Provide the (X, Y) coordinate of the cell's center where the given text is located.  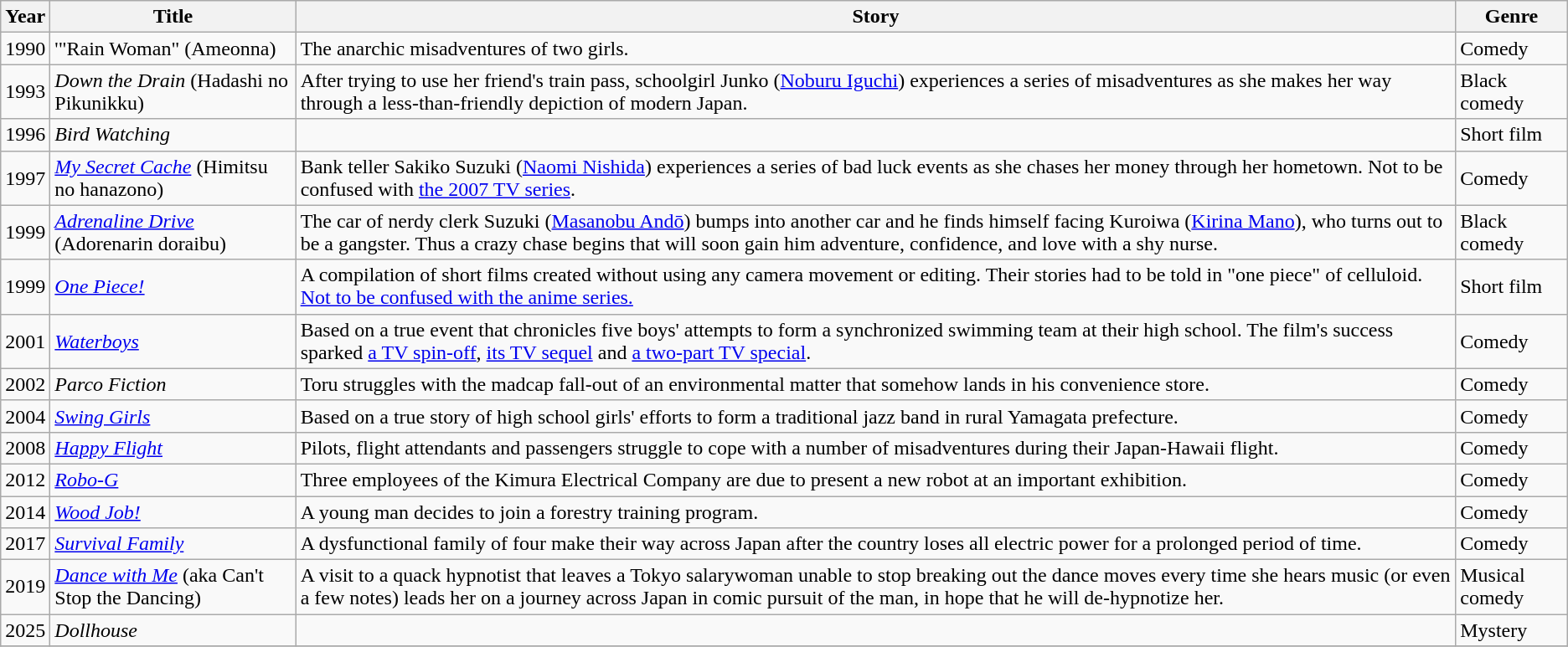
One Piece! (173, 286)
Based on a true story of high school girls' efforts to form a traditional jazz band in rural Yamagata prefecture. (876, 416)
Bird Watching (173, 135)
Dollhouse (173, 630)
Toru struggles with the madcap fall-out of an environmental matter that somehow lands in his convenience store. (876, 384)
Year (25, 17)
Genre (1512, 17)
Down the Drain (Hadashi no Pikunikku) (173, 92)
2014 (25, 511)
Parco Fiction (173, 384)
Title (173, 17)
1997 (25, 177)
2008 (25, 448)
Survival Family (173, 544)
Pilots, flight attendants and passengers struggle to cope with a number of misadventures during their Japan-Hawaii flight. (876, 448)
Waterboys (173, 341)
2012 (25, 480)
Adrenaline Drive (Adorenarin doraibu) (173, 233)
Mystery (1512, 630)
Happy Flight (173, 448)
Three employees of the Kimura Electrical Company are due to present a new robot at an important exhibition. (876, 480)
My Secret Cache (Himitsu no hanazono) (173, 177)
Dance with Me (aka Can't Stop the Dancing) (173, 588)
1993 (25, 92)
2004 (25, 416)
The anarchic misadventures of two girls. (876, 49)
1996 (25, 135)
'"Rain Woman" (Ameonna) (173, 49)
2001 (25, 341)
1990 (25, 49)
Story (876, 17)
2025 (25, 630)
Musical comedy (1512, 588)
Robo-G (173, 480)
2002 (25, 384)
Wood Job! (173, 511)
A young man decides to join a forestry training program. (876, 511)
A dysfunctional family of four make their way across Japan after the country loses all electric power for a prolonged period of time. (876, 544)
2019 (25, 588)
Swing Girls (173, 416)
2017 (25, 544)
